Return (X, Y) of the center of cell containing provided text 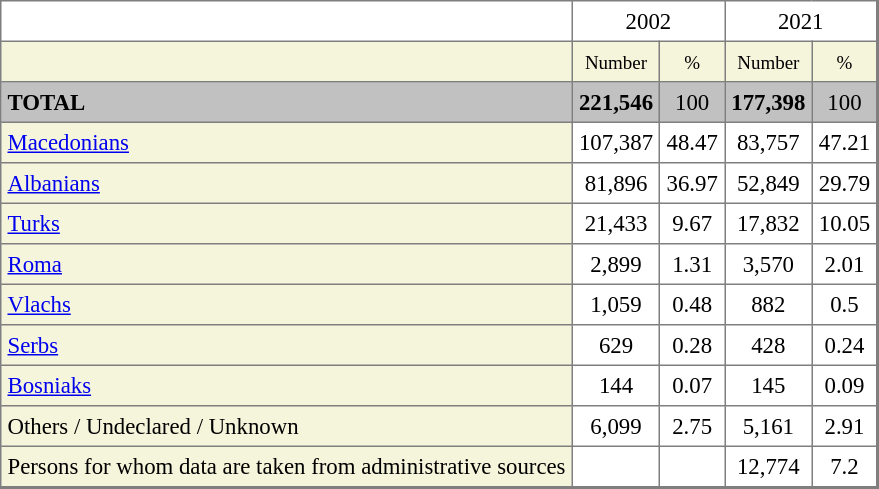
81,896 (616, 183)
177,398 (769, 102)
12,774 (769, 466)
629 (616, 345)
52,849 (769, 183)
1,059 (616, 304)
83,757 (769, 142)
21,433 (616, 223)
Serbs (286, 345)
36.97 (692, 183)
0.28 (692, 345)
TOTAL (286, 102)
2.01 (845, 264)
48.47 (692, 142)
Albanians (286, 183)
3,570 (769, 264)
10.05 (845, 223)
5,161 (769, 426)
Turks (286, 223)
0.24 (845, 345)
0.09 (845, 385)
144 (616, 385)
7.2 (845, 466)
428 (769, 345)
Roma (286, 264)
2002 (648, 21)
107,387 (616, 142)
882 (769, 304)
221,546 (616, 102)
Macedonians (286, 142)
17,832 (769, 223)
0.07 (692, 385)
6,099 (616, 426)
1.31 (692, 264)
Others / Undeclared / Unknown (286, 426)
Persons for whom data are taken from administrative sources (286, 466)
2.75 (692, 426)
2.91 (845, 426)
0.48 (692, 304)
145 (769, 385)
47.21 (845, 142)
2021 (802, 21)
Vlachs (286, 304)
2,899 (616, 264)
9.67 (692, 223)
Bosniaks (286, 385)
0.5 (845, 304)
29.79 (845, 183)
